Output the (x, y) coordinate of the center of the cell containing the given text.  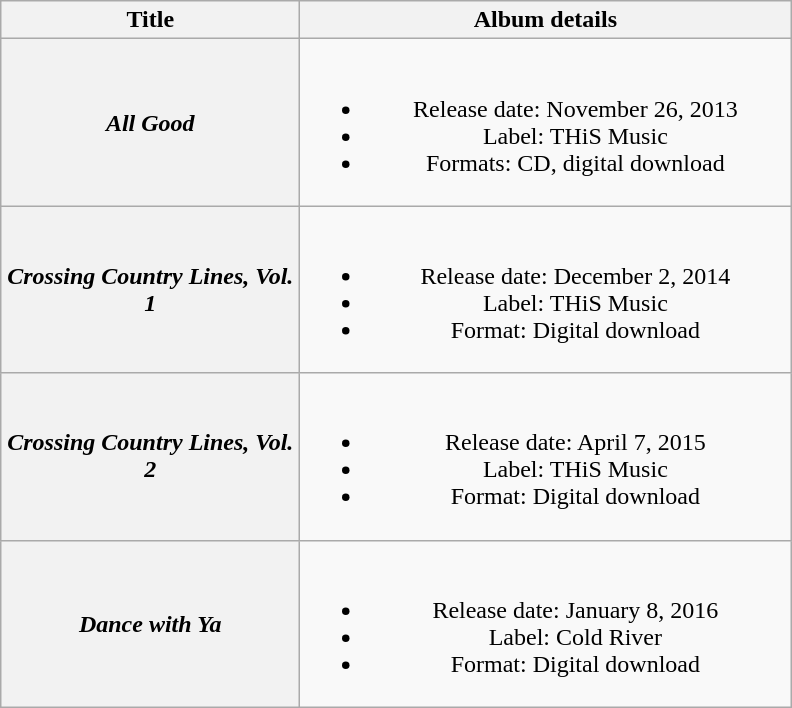
Crossing Country Lines, Vol. 1 (150, 290)
Title (150, 20)
Crossing Country Lines, Vol. 2 (150, 456)
Release date: April 7, 2015Label: THiS MusicFormat: Digital download (546, 456)
Release date: January 8, 2016Label: Cold RiverFormat: Digital download (546, 624)
All Good (150, 122)
Dance with Ya (150, 624)
Release date: November 26, 2013Label: THiS MusicFormats: CD, digital download (546, 122)
Release date: December 2, 2014Label: THiS MusicFormat: Digital download (546, 290)
Album details (546, 20)
